Return [X, Y] of the center of cell containing provided text 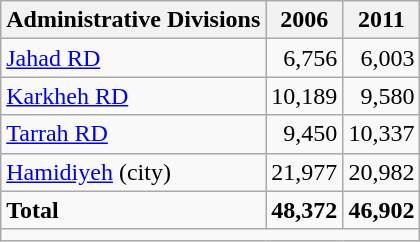
48,372 [304, 210]
2006 [304, 20]
2011 [382, 20]
6,756 [304, 58]
46,902 [382, 210]
Tarrah RD [134, 134]
Administrative Divisions [134, 20]
Hamidiyeh (city) [134, 172]
9,580 [382, 96]
6,003 [382, 58]
Total [134, 210]
10,189 [304, 96]
9,450 [304, 134]
21,977 [304, 172]
Karkheh RD [134, 96]
10,337 [382, 134]
20,982 [382, 172]
Jahad RD [134, 58]
